Capture the cell that displays the provided text and extract its [x, y] central coordinate. 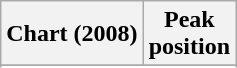
Chart (2008) [72, 34]
Peakposition [189, 34]
